For the text-containing cell, return its midpoint in [X, Y] coordinate format. 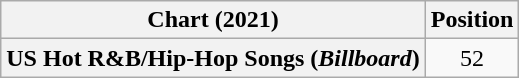
52 [472, 58]
Position [472, 20]
Chart (2021) [213, 20]
US Hot R&B/Hip-Hop Songs (Billboard) [213, 58]
